Detect which cell encompasses the target text, then output its (x, y) center coordinate. 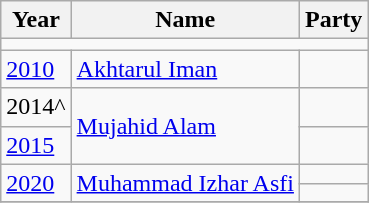
2010 (36, 69)
2020 (36, 183)
Year (36, 20)
Akhtarul Iman (185, 69)
2014^ (36, 107)
Name (185, 20)
Party (333, 20)
2015 (36, 145)
Mujahid Alam (185, 126)
Muhammad Izhar Asfi (185, 183)
